From the cell containing the given text, extract its center point as [X, Y] coordinate. 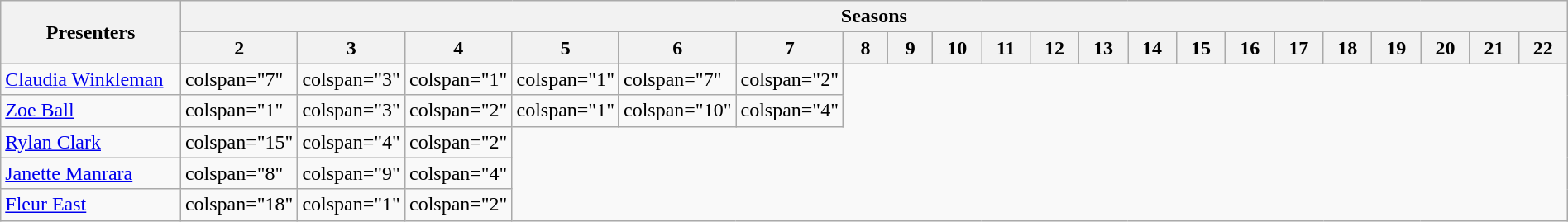
colspan="10" [677, 111]
8 [866, 48]
4 [458, 48]
11 [1006, 48]
14 [1153, 48]
2 [239, 48]
12 [1054, 48]
Presenters [91, 32]
colspan="18" [239, 205]
15 [1201, 48]
Seasons [873, 17]
3 [351, 48]
7 [790, 48]
colspan="8" [239, 173]
20 [1446, 48]
6 [677, 48]
21 [1494, 48]
Rylan Clark [91, 142]
Janette Manrara [91, 173]
colspan="15" [239, 142]
19 [1396, 48]
18 [1348, 48]
22 [1543, 48]
17 [1298, 48]
10 [958, 48]
13 [1103, 48]
5 [566, 48]
9 [911, 48]
Zoe Ball [91, 111]
Fleur East [91, 205]
Claudia Winkleman [91, 79]
colspan="9" [351, 173]
16 [1250, 48]
